For the text-containing cell, return its midpoint in [x, y] coordinate format. 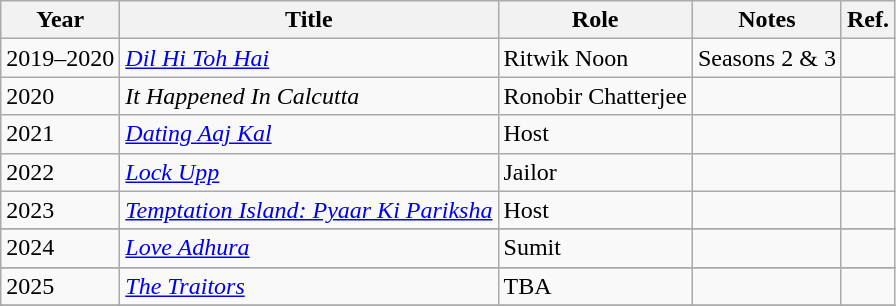
It Happened In Calcutta [309, 96]
Seasons 2 & 3 [766, 58]
2023 [60, 210]
Role [595, 20]
Sumit [595, 248]
2024 [60, 248]
Love Adhura [309, 248]
Dating Aaj Kal [309, 134]
Ritwik Noon [595, 58]
Dil Hi Toh Hai [309, 58]
2019–2020 [60, 58]
2020 [60, 96]
Lock Upp [309, 172]
2021 [60, 134]
The Traitors [309, 286]
Temptation Island: Pyaar Ki Pariksha [309, 210]
Notes [766, 20]
Ronobir Chatterjee [595, 96]
Jailor [595, 172]
2025 [60, 286]
TBA [595, 286]
2022 [60, 172]
Year [60, 20]
Ref. [868, 20]
Title [309, 20]
